From the cell containing the given text, extract its center point as (X, Y) coordinate. 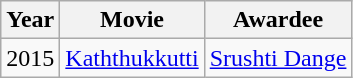
Awardee (278, 20)
Movie (132, 20)
Kaththukkutti (132, 58)
Srushti Dange (278, 58)
2015 (30, 58)
Year (30, 20)
